From the cell containing the given text, extract its center point as [x, y] coordinate. 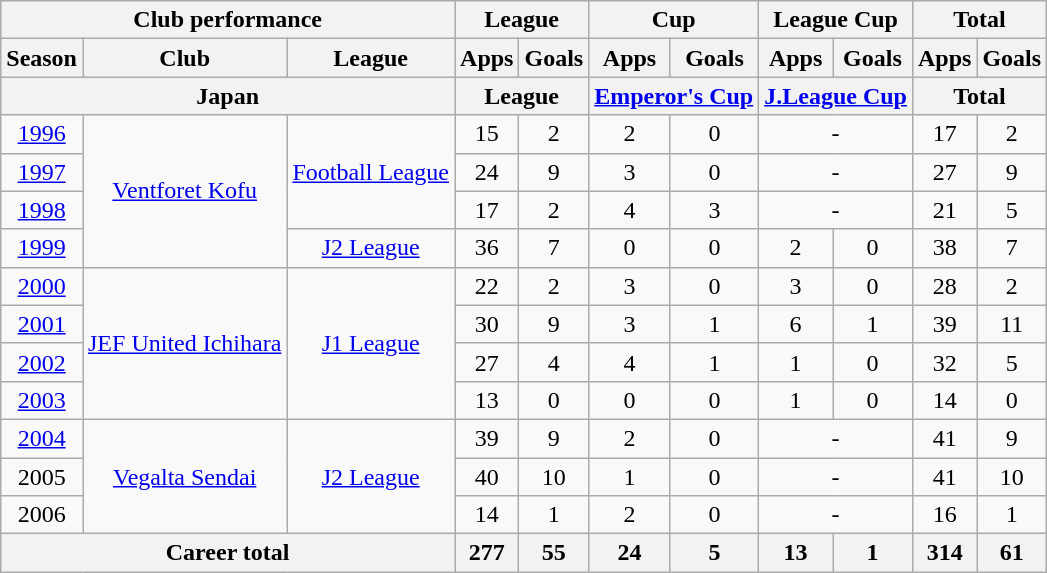
16 [944, 515]
Cup [674, 20]
Japan [228, 96]
22 [487, 286]
11 [1012, 324]
32 [944, 362]
28 [944, 286]
40 [487, 477]
1996 [42, 134]
Club [184, 58]
55 [554, 553]
2006 [42, 515]
J.League Cup [836, 96]
21 [944, 210]
277 [487, 553]
2004 [42, 438]
36 [487, 248]
Club performance [228, 20]
J1 League [371, 343]
Ventforet Kofu [184, 191]
1998 [42, 210]
314 [944, 553]
6 [796, 324]
2005 [42, 477]
2000 [42, 286]
15 [487, 134]
JEF United Ichihara [184, 343]
Vegalta Sendai [184, 476]
Football League [371, 172]
30 [487, 324]
61 [1012, 553]
1999 [42, 248]
Season [42, 58]
38 [944, 248]
2001 [42, 324]
League Cup [836, 20]
Career total [228, 553]
Emperor's Cup [674, 96]
2003 [42, 400]
1997 [42, 172]
2002 [42, 362]
